Scan for the cell matching the given text and deliver its (x, y) coordinate at center. 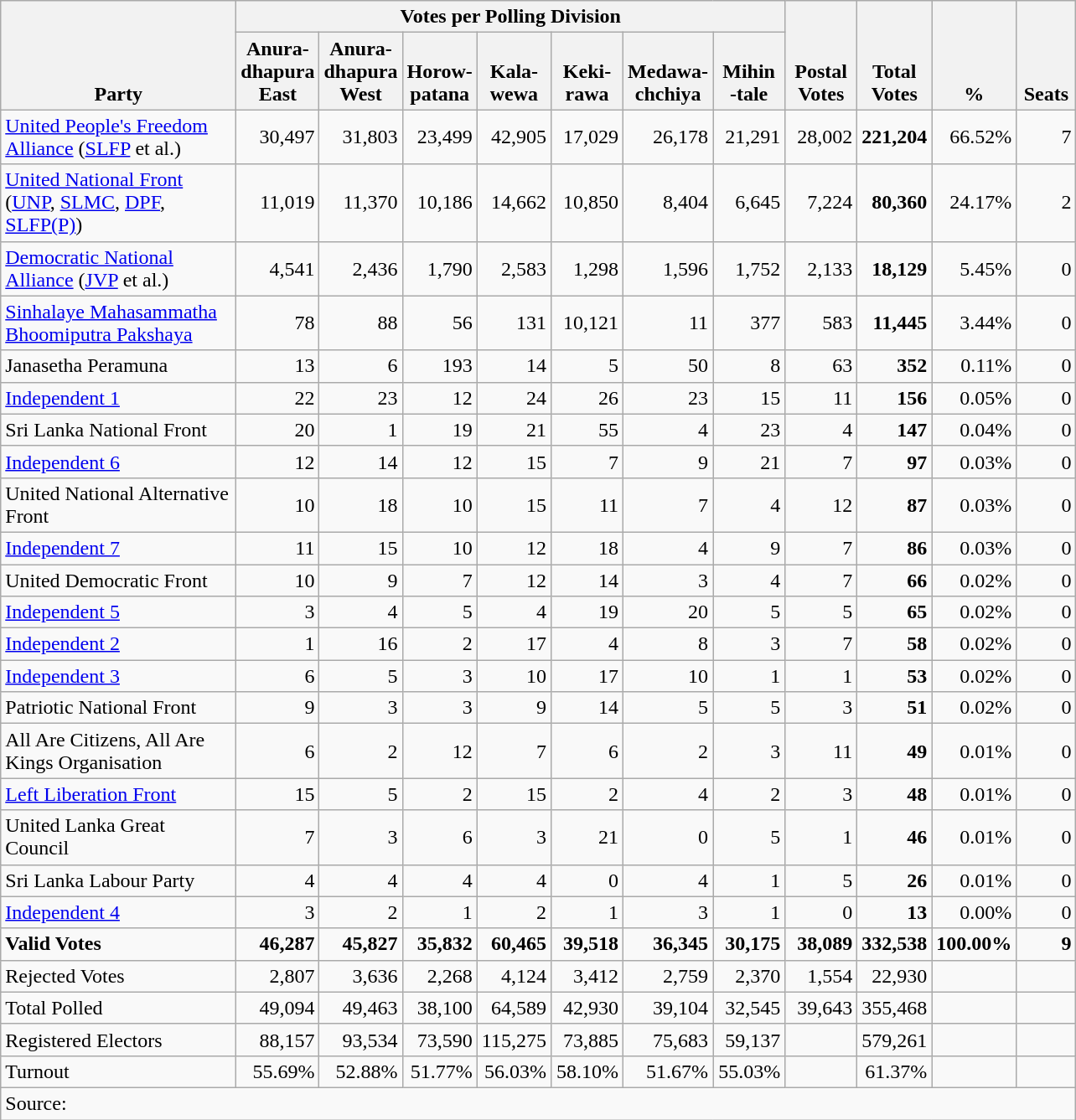
30,175 (749, 944)
4,541 (278, 268)
2,133 (821, 268)
48 (895, 794)
10,121 (587, 323)
1,554 (821, 976)
65 (895, 612)
32,545 (749, 1008)
39,643 (821, 1008)
Votes per Polling Division (511, 17)
51.67% (669, 1071)
United National Front(UNP, SLMC, DPF, SLFP(P)) (119, 203)
Valid Votes (119, 944)
Sri Lanka National Front (119, 430)
78 (278, 323)
Registered Electors (119, 1040)
10,186 (439, 203)
53 (895, 676)
Independent 3 (119, 676)
5.45% (974, 268)
51 (895, 708)
88 (360, 323)
45,827 (360, 944)
58.10% (587, 1071)
23,499 (439, 137)
56 (439, 323)
24 (514, 398)
% (974, 55)
2,436 (360, 268)
11,019 (278, 203)
46,287 (278, 944)
66.52% (974, 137)
Independent 7 (119, 548)
115,275 (514, 1040)
24.17% (974, 203)
75,683 (669, 1040)
United Lanka Great Council (119, 838)
38,089 (821, 944)
50 (669, 366)
Rejected Votes (119, 976)
7,224 (821, 203)
49 (895, 751)
355,468 (895, 1008)
52.88% (360, 1071)
Mihin-tale (749, 71)
1,596 (669, 268)
Total Polled (119, 1008)
38,100 (439, 1008)
42,930 (587, 1008)
8,404 (669, 203)
332,538 (895, 944)
2,268 (439, 976)
11,445 (895, 323)
66 (895, 581)
221,204 (895, 137)
1,752 (749, 268)
0.04% (974, 430)
United People's Freedom Alliance (SLFP et al.) (119, 137)
Sri Lanka Labour Party (119, 880)
36,345 (669, 944)
United National Alternative Front (119, 504)
97 (895, 462)
579,261 (895, 1040)
49,463 (360, 1008)
All Are Citizens, All Are Kings Organisation (119, 751)
3,636 (360, 976)
22 (278, 398)
0.00% (974, 912)
Independent 4 (119, 912)
377 (749, 323)
Anura-dhapuraWest (360, 71)
88,157 (278, 1040)
55.69% (278, 1071)
Independent 5 (119, 612)
16 (360, 644)
193 (439, 366)
73,885 (587, 1040)
Democratic National Alliance (JVP et al.) (119, 268)
0.11% (974, 366)
56.03% (514, 1071)
PostalVotes (821, 55)
64,589 (514, 1008)
Party (119, 55)
Janasetha Peramuna (119, 366)
55.03% (749, 1071)
Turnout (119, 1071)
Anura-dhapuraEast (278, 71)
31,803 (360, 137)
63 (821, 366)
22,930 (895, 976)
59,137 (749, 1040)
Kala-wewa (514, 71)
93,534 (360, 1040)
51.77% (439, 1071)
Independent 1 (119, 398)
352 (895, 366)
3,412 (587, 976)
Seats (1046, 55)
87 (895, 504)
Independent 2 (119, 644)
1,790 (439, 268)
131 (514, 323)
42,905 (514, 137)
2,583 (514, 268)
156 (895, 398)
583 (821, 323)
0.05% (974, 398)
147 (895, 430)
2,370 (749, 976)
21,291 (749, 137)
4,124 (514, 976)
10,850 (587, 203)
100.00% (974, 944)
17,029 (587, 137)
18,129 (895, 268)
86 (895, 548)
39,104 (669, 1008)
United Democratic Front (119, 581)
26,178 (669, 137)
1,298 (587, 268)
Source: (538, 1103)
80,360 (895, 203)
11,370 (360, 203)
73,590 (439, 1040)
2,807 (278, 976)
60,465 (514, 944)
Sinhalaye Mahasammatha Bhoomiputra Pakshaya (119, 323)
Total Votes (895, 55)
30,497 (278, 137)
Left Liberation Front (119, 794)
55 (587, 430)
39,518 (587, 944)
46 (895, 838)
49,094 (278, 1008)
58 (895, 644)
61.37% (895, 1071)
Patriotic National Front (119, 708)
Keki-rawa (587, 71)
35,832 (439, 944)
Horow-patana (439, 71)
Independent 6 (119, 462)
28,002 (821, 137)
14,662 (514, 203)
3.44% (974, 323)
Medawa-chchiya (669, 71)
2,759 (669, 976)
6,645 (749, 203)
